Extract the (X, Y) coordinate from the center of the cell holding the provided text.  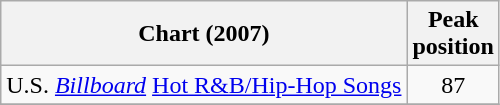
U.S. Billboard Hot R&B/Hip-Hop Songs (204, 85)
Chart (2007) (204, 34)
Peakposition (453, 34)
87 (453, 85)
